Extract the [X, Y] coordinate from the center of the cell holding the provided text.  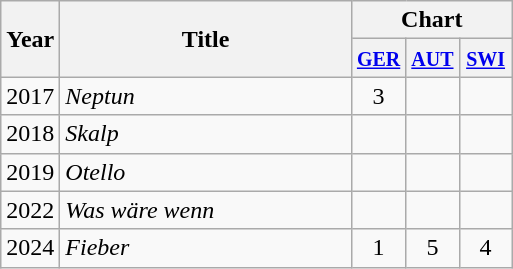
4 [486, 248]
Neptun [206, 96]
Skalp [206, 134]
AUT [432, 58]
Year [30, 39]
Was wäre wenn [206, 210]
3 [378, 96]
2022 [30, 210]
SWI [486, 58]
2017 [30, 96]
GER [378, 58]
1 [378, 248]
Otello [206, 172]
5 [432, 248]
Title [206, 39]
2024 [30, 248]
Chart [432, 20]
2019 [30, 172]
2018 [30, 134]
Fieber [206, 248]
